Determine the [x, y] coordinate at the center of the cell enclosing the given text.  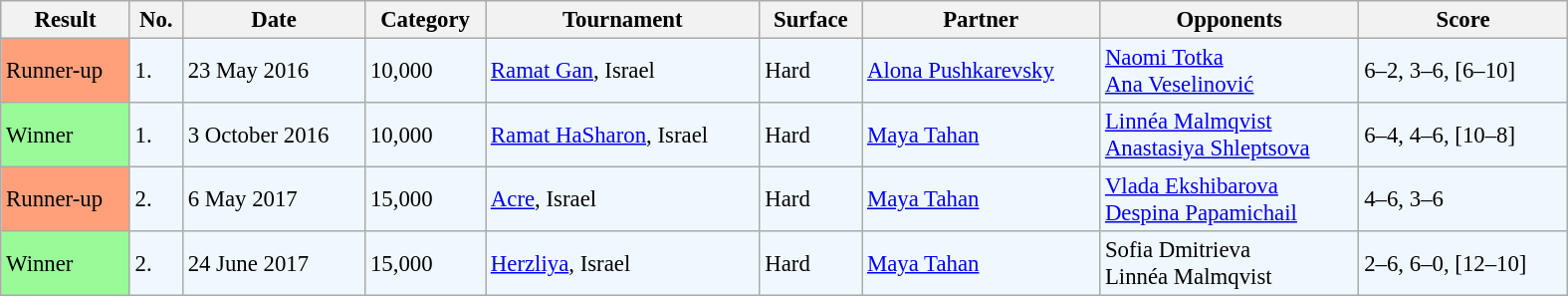
Alona Pushkarevsky [982, 72]
2–6, 6–0, [12–10] [1463, 263]
Acre, Israel [623, 199]
Opponents [1230, 20]
4–6, 3–6 [1463, 199]
Tournament [623, 20]
Surface [810, 20]
No. [155, 20]
Sofia Dmitrieva Linnéa Malmqvist [1230, 263]
Score [1463, 20]
23 May 2016 [273, 72]
6–2, 3–6, [6–10] [1463, 72]
Ramat Gan, Israel [623, 72]
Naomi Totka Ana Veselinović [1230, 72]
6 May 2017 [273, 199]
Result [66, 20]
Category [426, 20]
Ramat HaSharon, Israel [623, 136]
Partner [982, 20]
3 October 2016 [273, 136]
24 June 2017 [273, 263]
6–4, 4–6, [10–8] [1463, 136]
Vlada Ekshibarova Despina Papamichail [1230, 199]
Date [273, 20]
Linnéa Malmqvist Anastasiya Shleptsova [1230, 136]
Herzliya, Israel [623, 263]
